Provide the [x, y] coordinate of the cell's center where the given text is located.  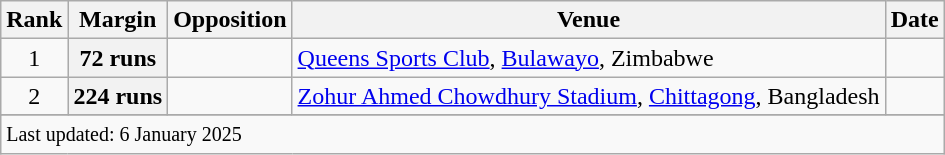
2 [34, 96]
1 [34, 58]
224 runs [118, 96]
Queens Sports Club, Bulawayo, Zimbabwe [588, 58]
72 runs [118, 58]
Zohur Ahmed Chowdhury Stadium, Chittagong, Bangladesh [588, 96]
Venue [588, 20]
Margin [118, 20]
Date [914, 20]
Opposition [230, 20]
Rank [34, 20]
Last updated: 6 January 2025 [472, 134]
